Pinpoint the cell where the given text exists, returning its (X, Y) midpoint coordinate. 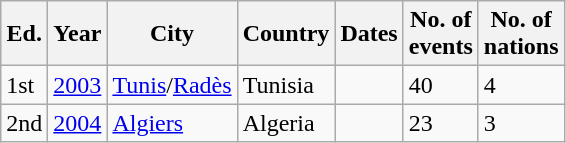
3 (521, 123)
2nd (24, 123)
4 (521, 85)
Ed. (24, 34)
Tunis/Radès (172, 85)
2003 (78, 85)
Country (286, 34)
Tunisia (286, 85)
Year (78, 34)
Dates (369, 34)
City (172, 34)
No. ofevents (440, 34)
1st (24, 85)
2004 (78, 123)
Algeria (286, 123)
23 (440, 123)
No. ofnations (521, 34)
40 (440, 85)
Algiers (172, 123)
